Determine the [x, y] coordinate at the center of the cell enclosing the given text.  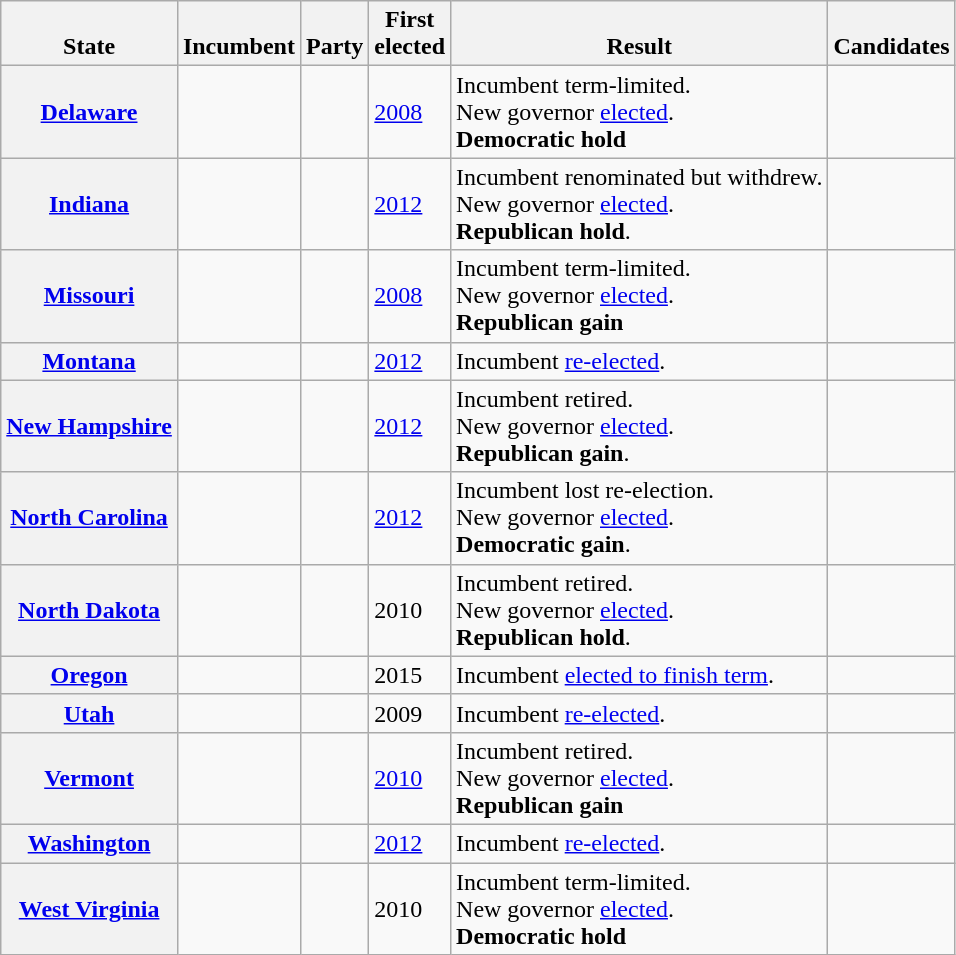
Indiana [90, 204]
Incumbent elected to finish term. [640, 675]
Washington [90, 843]
2009 [410, 713]
Candidates [892, 34]
Missouri [90, 296]
2015 [410, 675]
Incumbent renominated but withdrew.New governor elected.Republican hold. [640, 204]
Delaware [90, 112]
North Carolina [90, 518]
Incumbent term-limited. New governor elected. Republican gain [640, 296]
Incumbent retired. New governor elected. Republican gain [640, 778]
New Hampshire [90, 426]
Incumbent retired. New governor elected.Republican hold. [640, 610]
Incumbent retired.New governor elected.Republican gain. [640, 426]
Party [334, 34]
Utah [90, 713]
Incumbent [238, 34]
State [90, 34]
North Dakota [90, 610]
Incumbent lost re-election.New governor elected.Democratic gain. [640, 518]
Oregon [90, 675]
Vermont [90, 778]
Result [640, 34]
Firstelected [410, 34]
Montana [90, 361]
West Virginia [90, 908]
